Identify which cell holds the provided text, then report its [X, Y] central coordinate. 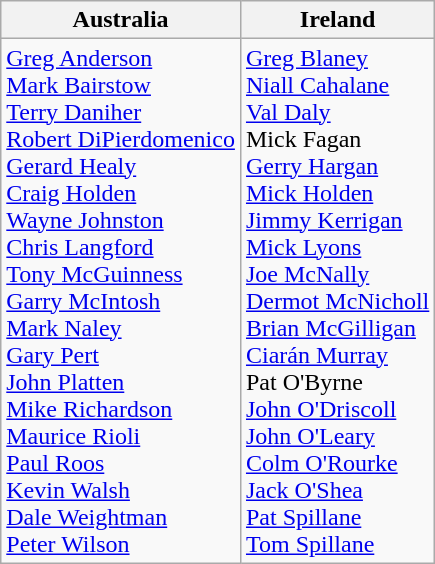
Australia [121, 20]
Ireland [337, 20]
